Return (x, y) of the center of cell containing provided text 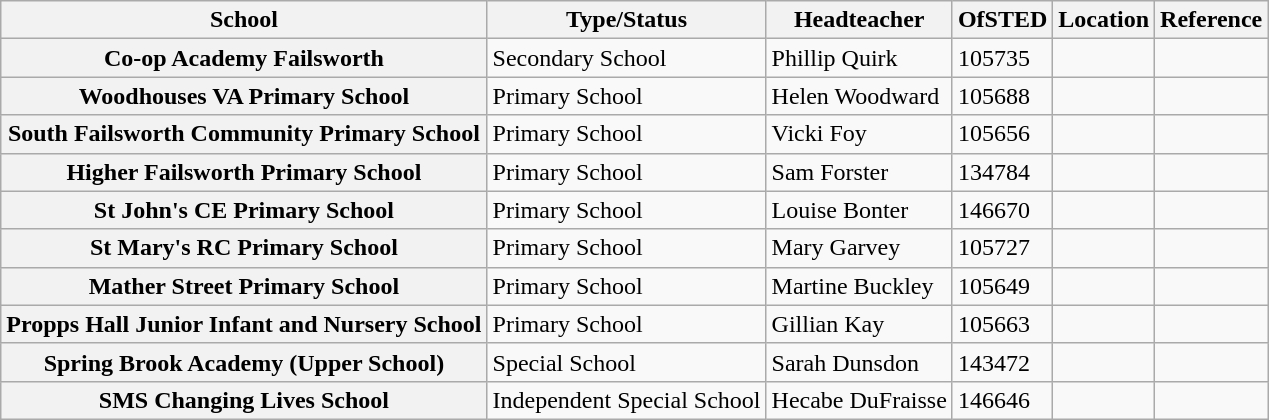
Mary Garvey (859, 248)
146646 (1002, 400)
134784 (1002, 172)
Sarah Dunsdon (859, 362)
Location (1104, 20)
Helen Woodward (859, 96)
Co-op Academy Failsworth (244, 58)
South Failsworth Community Primary School (244, 134)
105688 (1002, 96)
Mather Street Primary School (244, 286)
Phillip Quirk (859, 58)
Vicki Foy (859, 134)
Sam Forster (859, 172)
Type/Status (626, 20)
School (244, 20)
Independent Special School (626, 400)
105663 (1002, 324)
SMS Changing Lives School (244, 400)
105735 (1002, 58)
St Mary's RC Primary School (244, 248)
Martine Buckley (859, 286)
Headteacher (859, 20)
Spring Brook Academy (Upper School) (244, 362)
Special School (626, 362)
Secondary School (626, 58)
Gillian Kay (859, 324)
Higher Failsworth Primary School (244, 172)
Reference (1212, 20)
105656 (1002, 134)
146670 (1002, 210)
St John's CE Primary School (244, 210)
OfSTED (1002, 20)
Propps Hall Junior Infant and Nursery School (244, 324)
Woodhouses VA Primary School (244, 96)
105727 (1002, 248)
Hecabe DuFraisse (859, 400)
105649 (1002, 286)
Louise Bonter (859, 210)
143472 (1002, 362)
